Provide the (X, Y) coordinate of the cell's center where the given text is located.  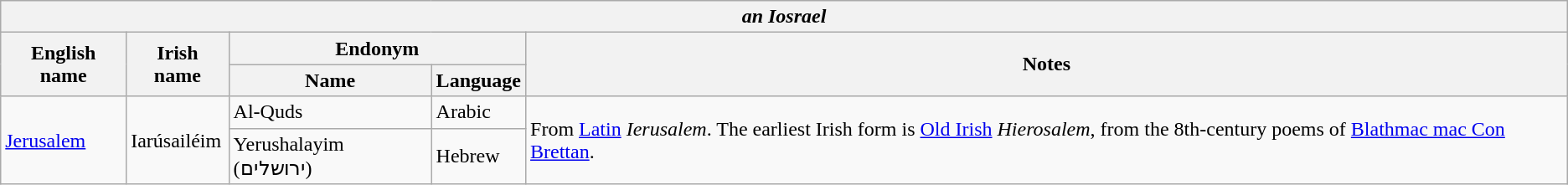
Iarúsailéim (178, 141)
Name (330, 80)
English name (64, 64)
Language (478, 80)
Irish name (178, 64)
Arabic (478, 112)
Al-Quds (330, 112)
Notes (1047, 64)
an Iosrael (784, 17)
Jerusalem (64, 141)
Hebrew (478, 156)
Yerushalayim (ירושלים) (330, 156)
From Latin Ierusalem. The earliest Irish form is Old Irish Hierosalem, from the 8th-century poems of Blathmac mac Con Brettan. (1047, 141)
Endonym (377, 49)
